Determine the (X, Y) coordinate at the center of the cell enclosing the given text.  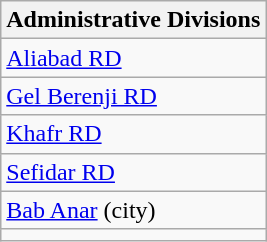
Administrative Divisions (134, 20)
Bab Anar (city) (134, 210)
Gel Berenji RD (134, 96)
Aliabad RD (134, 58)
Khafr RD (134, 134)
Sefidar RD (134, 172)
